Output the (x, y) coordinate of the center of the cell containing the given text.  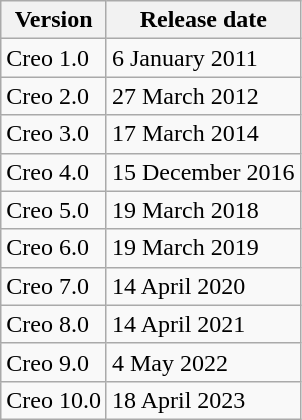
Creo 2.0 (54, 96)
Release date (203, 20)
18 April 2023 (203, 400)
Creo 5.0 (54, 210)
15 December 2016 (203, 172)
14 April 2021 (203, 324)
6 January 2011 (203, 58)
14 April 2020 (203, 286)
Creo 1.0 (54, 58)
Creo 8.0 (54, 324)
27 March 2012 (203, 96)
Creo 9.0 (54, 362)
Creo 10.0 (54, 400)
Creo 4.0 (54, 172)
Creo 3.0 (54, 134)
Version (54, 20)
17 March 2014 (203, 134)
Creo 6.0 (54, 248)
Creo 7.0 (54, 286)
19 March 2018 (203, 210)
19 March 2019 (203, 248)
4 May 2022 (203, 362)
